For the text-containing cell, return its midpoint in [X, Y] coordinate format. 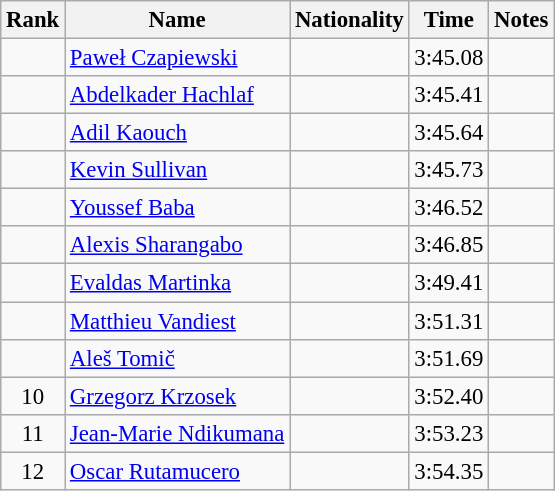
Time [449, 20]
Evaldas Martinka [178, 283]
3:51.31 [449, 321]
3:45.73 [449, 170]
Alexis Sharangabo [178, 245]
3:46.52 [449, 208]
Notes [522, 20]
Aleš Tomič [178, 358]
3:51.69 [449, 358]
Grzegorz Krzosek [178, 396]
Abdelkader Hachlaf [178, 95]
Adil Kaouch [178, 133]
Kevin Sullivan [178, 170]
3:53.23 [449, 433]
Rank [33, 20]
12 [33, 471]
Youssef Baba [178, 208]
Matthieu Vandiest [178, 321]
3:54.35 [449, 471]
3:49.41 [449, 283]
11 [33, 433]
3:52.40 [449, 396]
3:45.64 [449, 133]
3:45.41 [449, 95]
Nationality [350, 20]
Paweł Czapiewski [178, 58]
Jean-Marie Ndikumana [178, 433]
3:45.08 [449, 58]
Oscar Rutamucero [178, 471]
10 [33, 396]
Name [178, 20]
3:46.85 [449, 245]
